Identify which cell holds the provided text, then report its (x, y) central coordinate. 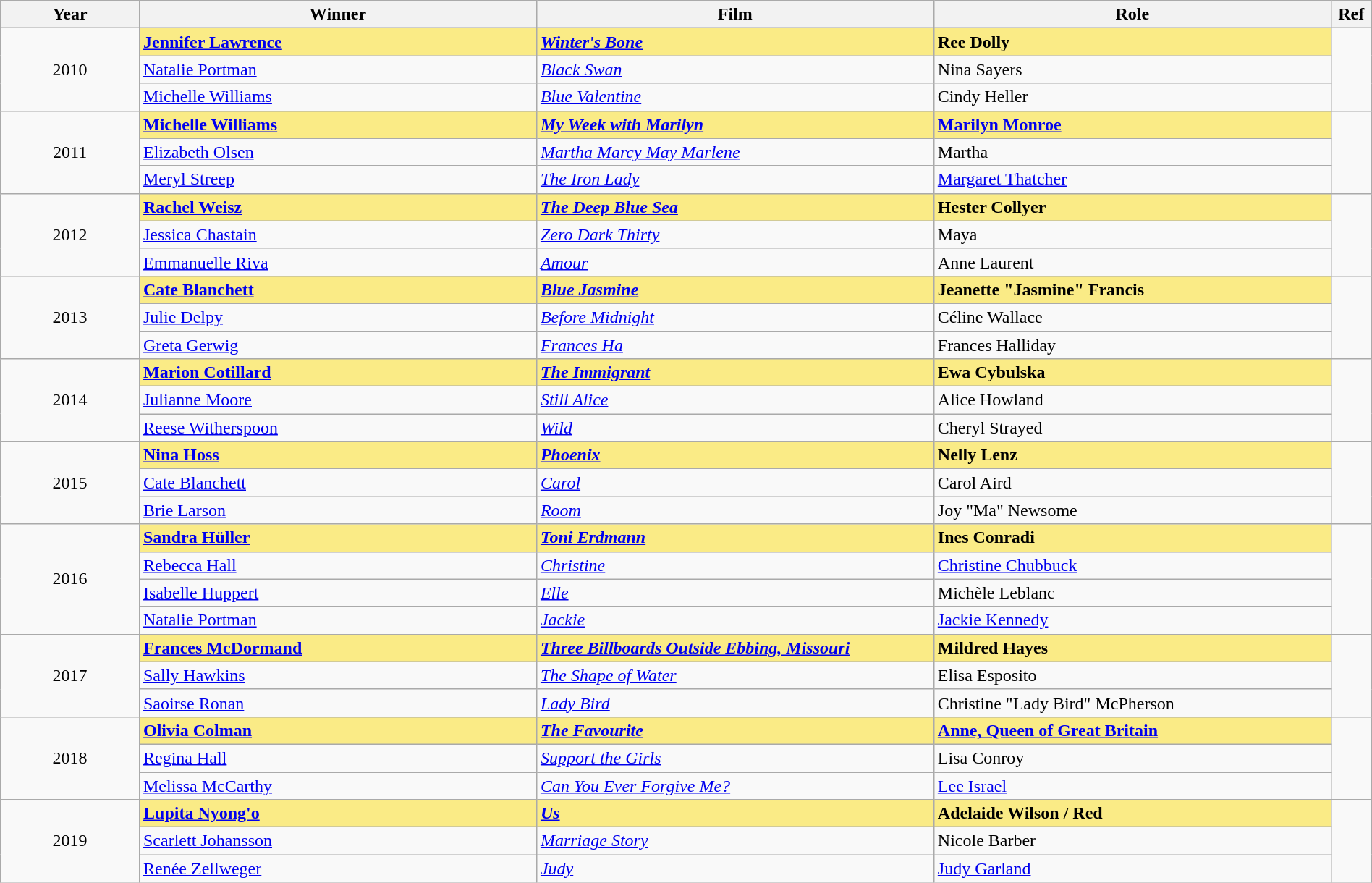
Céline Wallace (1132, 317)
Elizabeth Olsen (337, 152)
Margaret Thatcher (1132, 179)
Carol Aird (1132, 483)
Elle (735, 593)
2013 (70, 317)
Anne Laurent (1132, 262)
Joy "Ma" Newsome (1132, 510)
Jackie (735, 620)
2010 (70, 69)
Support the Girls (735, 758)
Saoirse Ronan (337, 703)
Jennifer Lawrence (337, 42)
Can You Ever Forgive Me? (735, 785)
Phoenix (735, 455)
Ewa Cybulska (1132, 373)
Mildred Hayes (1132, 648)
Marriage Story (735, 841)
My Week with Marilyn (735, 124)
Amour (735, 262)
Martha (1132, 152)
Before Midnight (735, 317)
2016 (70, 579)
Melissa McCarthy (337, 785)
2011 (70, 152)
Three Billboards Outside Ebbing, Missouri (735, 648)
Room (735, 510)
Winner (337, 14)
Lisa Conroy (1132, 758)
Ree Dolly (1132, 42)
Still Alice (735, 400)
Reese Witherspoon (337, 428)
Frances Ha (735, 345)
Frances McDormand (337, 648)
Marion Cotillard (337, 373)
Michèle Leblanc (1132, 593)
Meryl Streep (337, 179)
2018 (70, 758)
Jessica Chastain (337, 235)
The Favourite (735, 730)
Emmanuelle Riva (337, 262)
Blue Jasmine (735, 290)
Lady Bird (735, 703)
Toni Erdmann (735, 538)
Olivia Colman (337, 730)
Nina Sayers (1132, 69)
Film (735, 14)
The Shape of Water (735, 675)
Wild (735, 428)
Zero Dark Thirty (735, 235)
Adelaide Wilson / Red (1132, 814)
Martha Marcy May Marlene (735, 152)
2014 (70, 400)
Jackie Kennedy (1132, 620)
Nina Hoss (337, 455)
Sally Hawkins (337, 675)
Judy (735, 869)
Maya (1132, 235)
Sandra Hüller (337, 538)
2012 (70, 235)
Hester Collyer (1132, 207)
The Deep Blue Sea (735, 207)
Christine Chubbuck (1132, 565)
Cindy Heller (1132, 97)
Lupita Nyong'o (337, 814)
Isabelle Huppert (337, 593)
Nicole Barber (1132, 841)
Elisa Esposito (1132, 675)
Judy Garland (1132, 869)
Anne, Queen of Great Britain (1132, 730)
Lee Israel (1132, 785)
Greta Gerwig (337, 345)
Brie Larson (337, 510)
Blue Valentine (735, 97)
Role (1132, 14)
Year (70, 14)
2015 (70, 483)
Carol (735, 483)
2019 (70, 841)
Marilyn Monroe (1132, 124)
Rachel Weisz (337, 207)
Nelly Lenz (1132, 455)
Scarlett Johansson (337, 841)
Cheryl Strayed (1132, 428)
Julianne Moore (337, 400)
Christine "Lady Bird" McPherson (1132, 703)
2017 (70, 675)
Winter's Bone (735, 42)
Black Swan (735, 69)
Christine (735, 565)
Jeanette "Jasmine" Francis (1132, 290)
Julie Delpy (337, 317)
Us (735, 814)
Regina Hall (337, 758)
Alice Howland (1132, 400)
The Iron Lady (735, 179)
Rebecca Hall (337, 565)
Renée Zellweger (337, 869)
Ref (1351, 14)
The Immigrant (735, 373)
Frances Halliday (1132, 345)
Ines Conradi (1132, 538)
